Provide the (X, Y) coordinate of the cell's center where the given text is located.  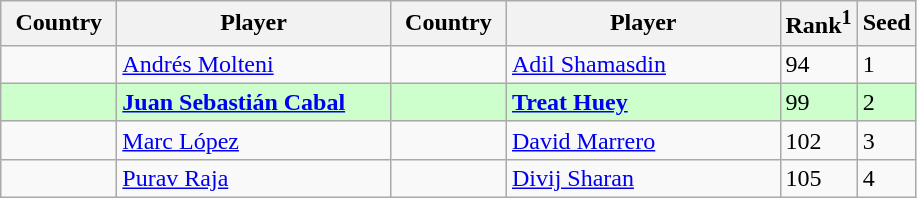
Purav Raja (254, 178)
4 (886, 178)
Rank1 (818, 24)
David Marrero (643, 140)
99 (818, 102)
105 (818, 178)
Treat Huey (643, 102)
94 (818, 64)
Adil Shamasdin (643, 64)
Seed (886, 24)
Andrés Molteni (254, 64)
2 (886, 102)
3 (886, 140)
Juan Sebastián Cabal (254, 102)
102 (818, 140)
Marc López (254, 140)
1 (886, 64)
Divij Sharan (643, 178)
